Find where the given text appears and provide that cell's center as [x, y] coordinate. 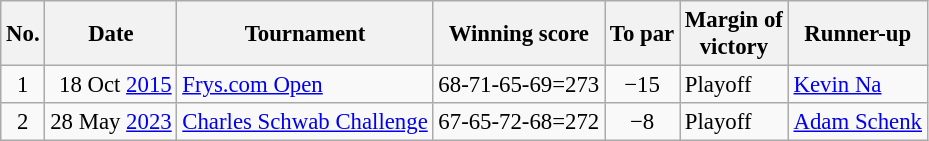
2 [23, 122]
To par [642, 34]
68-71-65-69=273 [519, 85]
Kevin Na [858, 85]
Date [111, 34]
Runner-up [858, 34]
Adam Schenk [858, 122]
67-65-72-68=272 [519, 122]
18 Oct 2015 [111, 85]
No. [23, 34]
1 [23, 85]
28 May 2023 [111, 122]
−15 [642, 85]
Frys.com Open [305, 85]
−8 [642, 122]
Winning score [519, 34]
Tournament [305, 34]
Margin ofvictory [734, 34]
Charles Schwab Challenge [305, 122]
